Determine the (x, y) coordinate at the center of the cell enclosing the given text.  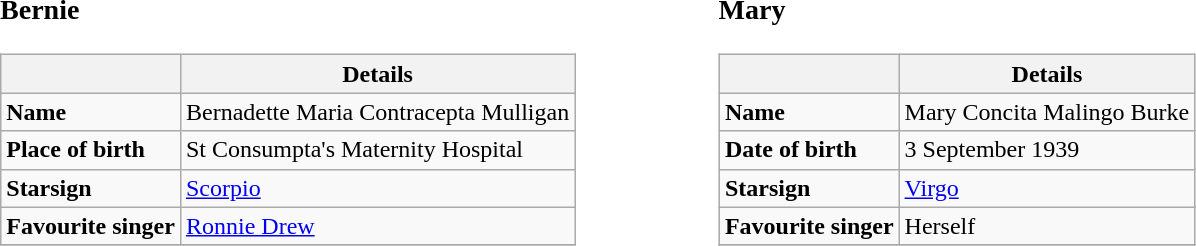
Place of birth (91, 150)
3 September 1939 (1047, 150)
Herself (1047, 226)
Date of birth (809, 150)
Mary Concita Malingo Burke (1047, 112)
Ronnie Drew (377, 226)
St Consumpta's Maternity Hospital (377, 150)
Virgo (1047, 188)
Scorpio (377, 188)
Bernadette Maria Contracepta Mulligan (377, 112)
